For the text-containing cell, return its midpoint in [X, Y] coordinate format. 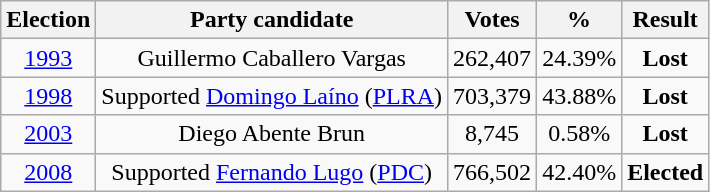
262,407 [492, 58]
703,379 [492, 96]
Election [48, 20]
Result [666, 20]
1998 [48, 96]
766,502 [492, 172]
2008 [48, 172]
Diego Abente Brun [272, 134]
Votes [492, 20]
Guillermo Caballero Vargas [272, 58]
Party candidate [272, 20]
Supported Fernando Lugo (PDC) [272, 172]
Supported Domingo Laíno (PLRA) [272, 96]
24.39% [580, 58]
8,745 [492, 134]
2003 [48, 134]
Elected [666, 172]
42.40% [580, 172]
1993 [48, 58]
0.58% [580, 134]
% [580, 20]
43.88% [580, 96]
